Determine the [X, Y] coordinate at the center of the cell enclosing the given text.  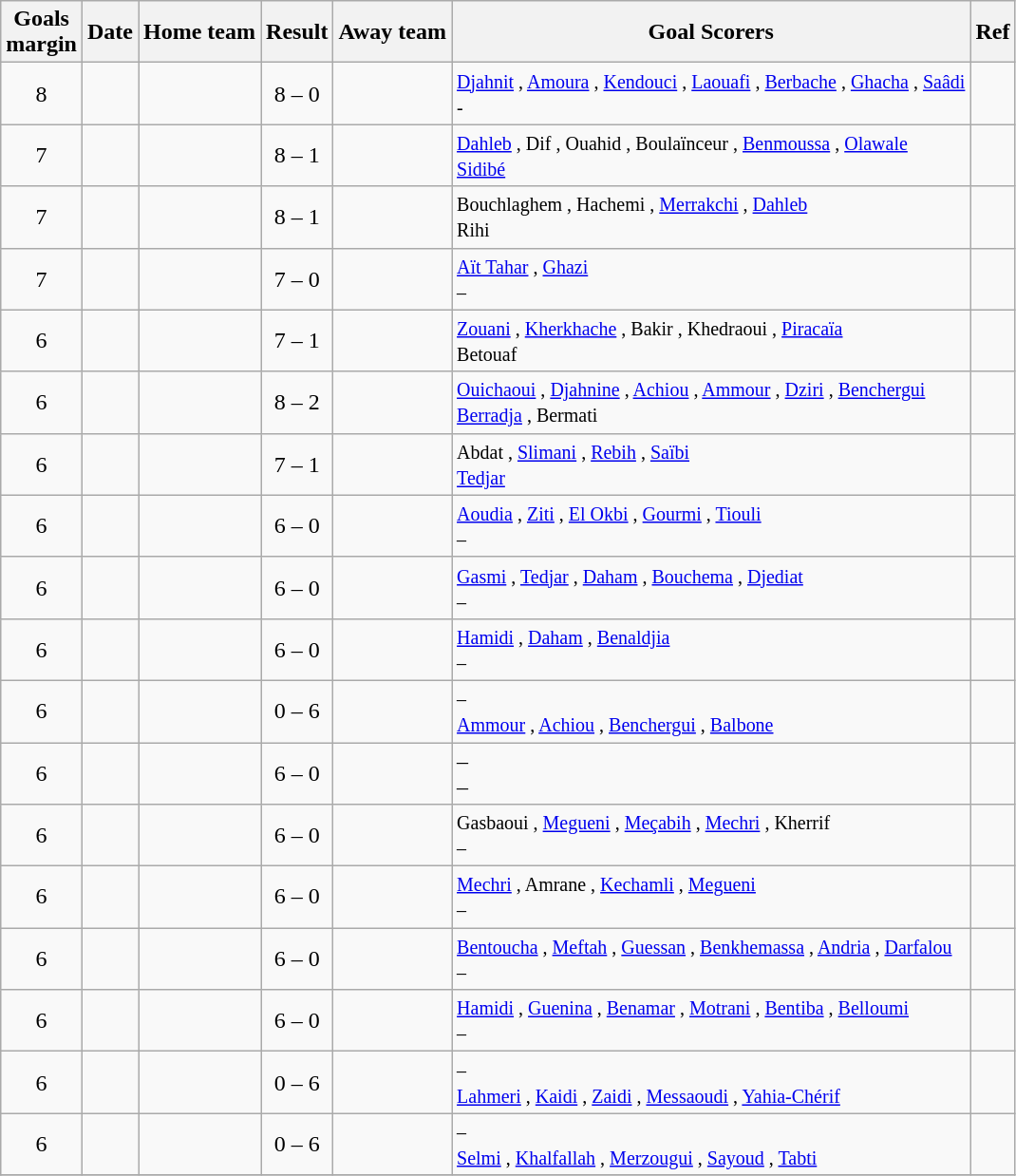
Ref [993, 32]
Goal Scorers [711, 32]
Djahnit , Amoura , Kendouci , Laouafi , Berbache , Ghacha , Saâdi - [711, 93]
Date [110, 32]
– Ammour , Achiou , Benchergui , Balbone [711, 711]
Away team [393, 32]
–Lahmeri , Kaidi , Zaidi , Messaoudi , Yahia-Chérif [711, 1083]
Gasbaoui , Megueni , Meçabih , Mechri , Kherrif – [711, 836]
7 – 0 [297, 279]
Result [297, 32]
Abdat , Slimani , Rebih , Saïbi Tedjar [711, 464]
Hamidi , Guenina , Benamar , Motrani , Bentiba , Belloumi – [711, 1020]
Home team [199, 32]
Dahleb , Dif , Ouahid , Boulaïnceur , Benmoussa , Olawale Sidibé [711, 156]
Hamidi , Daham , Benaldjia – [711, 650]
Aoudia , Ziti , El Okbi , Gourmi , Tiouli – [711, 526]
Zouani , Kherkhache , Bakir , Khedraoui , Piracaïa Betouaf [711, 340]
Ouichaoui , Djahnine , Achiou , Ammour , Dziri , Benchergui Berradja , Bermati [711, 403]
8 – 2 [297, 403]
– – [711, 773]
Aït Tahar , Ghazi – [711, 279]
8 – 0 [297, 93]
–Selmi , Khalfallah , Merzougui , Sayoud , Tabti [711, 1144]
Bentoucha , Meftah , Guessan , Benkhemassa , Andria , Darfalou – [711, 959]
8 [42, 93]
Bouchlaghem , Hachemi , Merrakchi , Dahleb Rihi [711, 217]
Gasmi , Tedjar , Daham , Bouchema , Djediat – [711, 587]
Mechri , Amrane , Kechamli , Megueni – [711, 897]
Goals margin [42, 32]
